Extract the (X, Y) coordinate from the center of the cell holding the provided text.  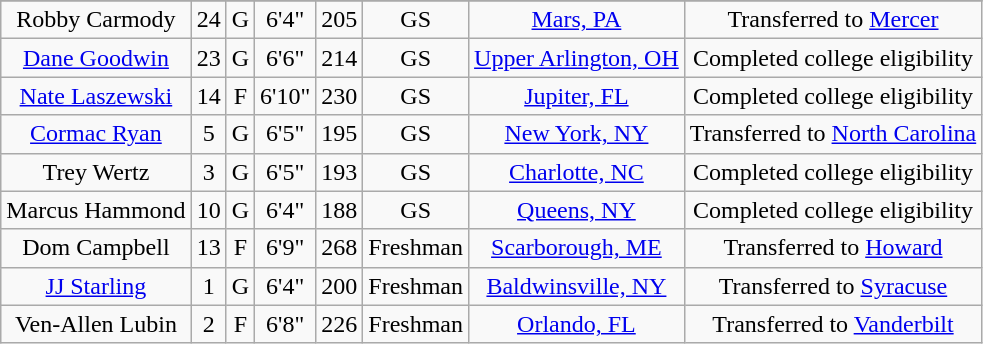
1 (208, 286)
Nate Laszewski (96, 96)
268 (340, 248)
200 (340, 286)
2 (208, 324)
230 (340, 96)
193 (340, 172)
24 (208, 20)
214 (340, 58)
6'9" (286, 248)
3 (208, 172)
14 (208, 96)
Queens, NY (577, 210)
13 (208, 248)
JJ Starling (96, 286)
Jupiter, FL (577, 96)
23 (208, 58)
205 (340, 20)
New York, NY (577, 134)
Marcus Hammond (96, 210)
Transferred to Vanderbilt (832, 324)
6'6" (286, 58)
Robby Carmody (96, 20)
6'8" (286, 324)
10 (208, 210)
Mars, PA (577, 20)
Upper Arlington, OH (577, 58)
Transferred to Mercer (832, 20)
Orlando, FL (577, 324)
Ven-Allen Lubin (96, 324)
Cormac Ryan (96, 134)
Dane Goodwin (96, 58)
195 (340, 134)
Transferred to Syracuse (832, 286)
Dom Campbell (96, 248)
Charlotte, NC (577, 172)
Trey Wertz (96, 172)
Transferred to Howard (832, 248)
Scarborough, ME (577, 248)
226 (340, 324)
Transferred to North Carolina (832, 134)
5 (208, 134)
6'10" (286, 96)
188 (340, 210)
Baldwinsville, NY (577, 286)
